Find where the given text appears and provide that cell's center as [x, y] coordinate. 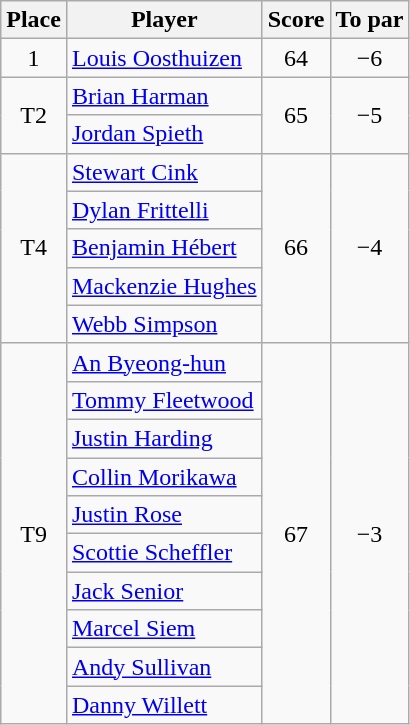
Brian Harman [164, 96]
−6 [370, 58]
T2 [34, 115]
Louis Oosthuizen [164, 58]
Dylan Frittelli [164, 210]
Score [296, 20]
Andy Sullivan [164, 667]
Stewart Cink [164, 172]
Justin Rose [164, 515]
Collin Morikawa [164, 477]
Marcel Siem [164, 629]
Scottie Scheffler [164, 553]
67 [296, 534]
Justin Harding [164, 438]
Player [164, 20]
−5 [370, 115]
To par [370, 20]
T9 [34, 534]
66 [296, 248]
1 [34, 58]
Tommy Fleetwood [164, 400]
Danny Willett [164, 705]
64 [296, 58]
T4 [34, 248]
−3 [370, 534]
65 [296, 115]
Jack Senior [164, 591]
−4 [370, 248]
An Byeong-hun [164, 362]
Mackenzie Hughes [164, 286]
Benjamin Hébert [164, 248]
Jordan Spieth [164, 134]
Webb Simpson [164, 324]
Place [34, 20]
